Output the [X, Y] coordinate of the center of the cell containing the given text.  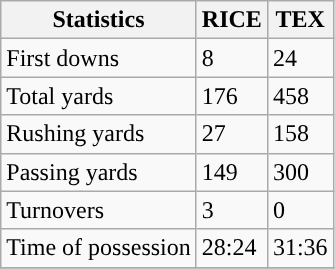
31:36 [300, 248]
24 [300, 58]
8 [232, 58]
149 [232, 172]
Time of possession [99, 248]
Rushing yards [99, 134]
RICE [232, 20]
Total yards [99, 96]
Passing yards [99, 172]
27 [232, 134]
158 [300, 134]
0 [300, 210]
458 [300, 96]
First downs [99, 58]
Statistics [99, 20]
Turnovers [99, 210]
176 [232, 96]
3 [232, 210]
300 [300, 172]
28:24 [232, 248]
TEX [300, 20]
